Find where the given text appears and provide that cell's center as (x, y) coordinate. 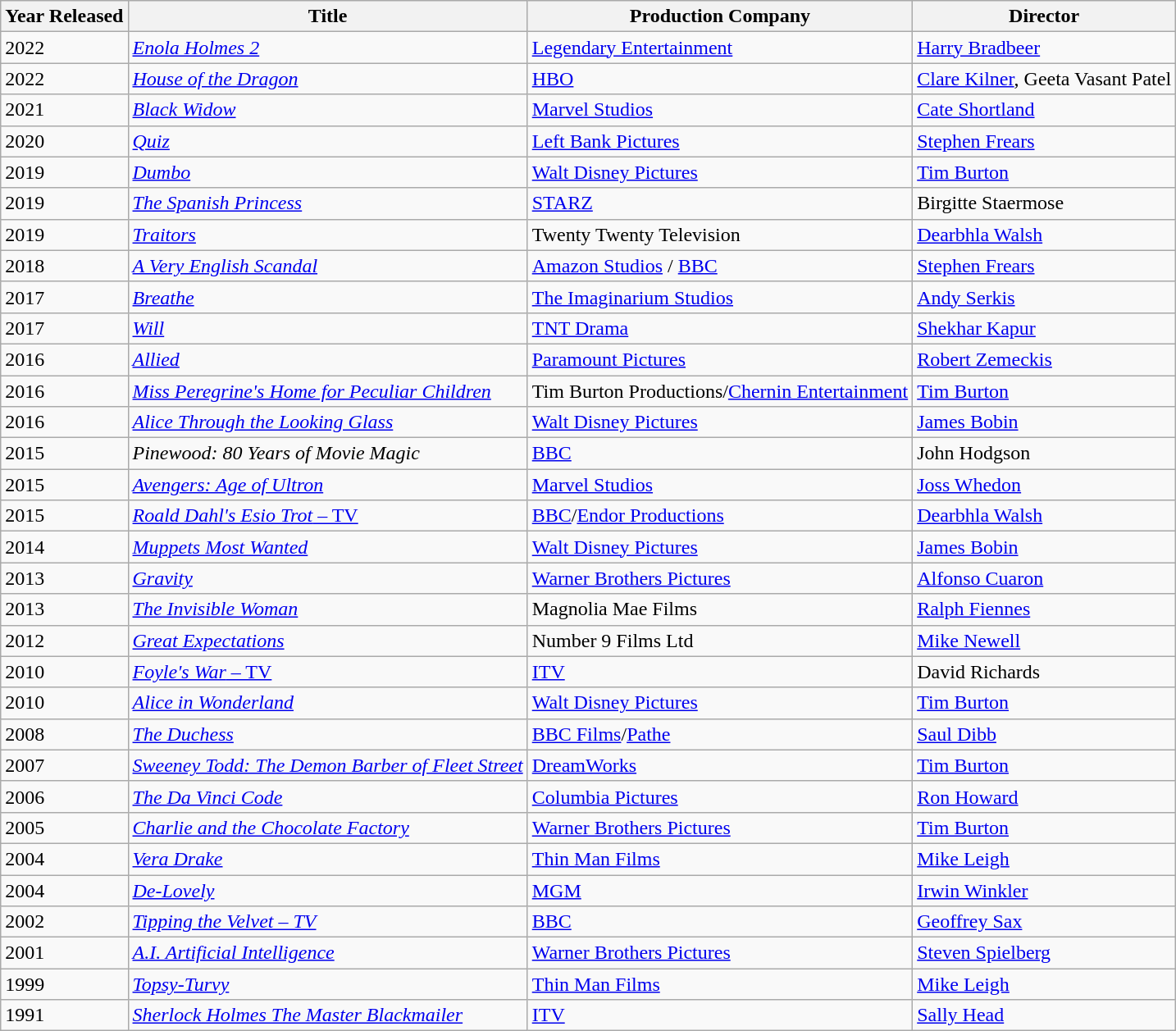
2021 (64, 110)
Avengers: Age of Ultron (328, 485)
Andy Serkis (1045, 297)
A.I. Artificial Intelligence (328, 953)
Birgitte Staermose (1045, 203)
2020 (64, 141)
Legendary Entertainment (720, 48)
2007 (64, 765)
Traitors (328, 235)
2002 (64, 922)
HBO (720, 79)
A Very English Scandal (328, 266)
2018 (64, 266)
Tim Burton Productions/Chernin Entertainment (720, 391)
Pinewood: 80 Years of Movie Magic (328, 454)
TNT Drama (720, 328)
Sherlock Holmes The Master Blackmailer (328, 1015)
De-Lovely (328, 890)
Geoffrey Sax (1045, 922)
Ron Howard (1045, 796)
Harry Bradbeer (1045, 48)
John Hodgson (1045, 454)
The Invisible Woman (328, 609)
Breathe (328, 297)
BBC Films/Pathe (720, 734)
House of the Dragon (328, 79)
Roald Dahl's Esio Trot – TV (328, 516)
2005 (64, 828)
Sweeney Todd: The Demon Barber of Fleet Street (328, 765)
Production Company (720, 16)
Number 9 Films Ltd (720, 641)
Clare Kilner, Geeta Vasant Patel (1045, 79)
Will (328, 328)
Ralph Fiennes (1045, 609)
Paramount Pictures (720, 359)
The Spanish Princess (328, 203)
Miss Peregrine's Home for Peculiar Children (328, 391)
Irwin Winkler (1045, 890)
Left Bank Pictures (720, 141)
Director (1045, 16)
2006 (64, 796)
Shekhar Kapur (1045, 328)
DreamWorks (720, 765)
Twenty Twenty Television (720, 235)
Muppets Most Wanted (328, 547)
Columbia Pictures (720, 796)
Enola Holmes 2 (328, 48)
MGM (720, 890)
Great Expectations (328, 641)
Alice in Wonderland (328, 703)
Foyle's War – TV (328, 672)
2008 (64, 734)
Robert Zemeckis (1045, 359)
The Duchess (328, 734)
Alice Through the Looking Glass (328, 422)
2012 (64, 641)
STARZ (720, 203)
Charlie and the Chocolate Factory (328, 828)
Vera Drake (328, 859)
Gravity (328, 578)
Steven Spielberg (1045, 953)
Joss Whedon (1045, 485)
Saul Dibb (1045, 734)
David Richards (1045, 672)
1999 (64, 984)
Title (328, 16)
BBC/Endor Productions (720, 516)
Magnolia Mae Films (720, 609)
Black Widow (328, 110)
1991 (64, 1015)
Year Released (64, 16)
Topsy-Turvy (328, 984)
Allied (328, 359)
Cate Shortland (1045, 110)
Alfonso Cuaron (1045, 578)
2014 (64, 547)
Mike Newell (1045, 641)
Dumbo (328, 172)
Quiz (328, 141)
Tipping the Velvet – TV (328, 922)
Sally Head (1045, 1015)
The Da Vinci Code (328, 796)
The Imaginarium Studios (720, 297)
Amazon Studios / BBC (720, 266)
2001 (64, 953)
